Identify which cell holds the provided text, then report its [x, y] central coordinate. 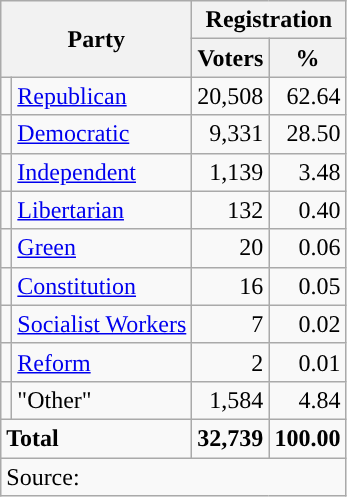
1,584 [230, 400]
0.02 [308, 324]
9,331 [230, 134]
2 [230, 362]
32,739 [230, 438]
Socialist Workers [102, 324]
132 [230, 210]
Registration [269, 20]
Source: [174, 477]
28.50 [308, 134]
20,508 [230, 96]
Green [102, 248]
Republican [102, 96]
0.01 [308, 362]
1,139 [230, 172]
3.48 [308, 172]
100.00 [308, 438]
Independent [102, 172]
62.64 [308, 96]
"Other" [102, 400]
4.84 [308, 400]
0.06 [308, 248]
20 [230, 248]
Democratic [102, 134]
Constitution [102, 286]
Libertarian [102, 210]
Reform [102, 362]
Party [96, 39]
0.05 [308, 286]
16 [230, 286]
Total [96, 438]
% [308, 58]
0.40 [308, 210]
7 [230, 324]
Voters [230, 58]
